Detect which cell encompasses the target text, then output its (X, Y) center coordinate. 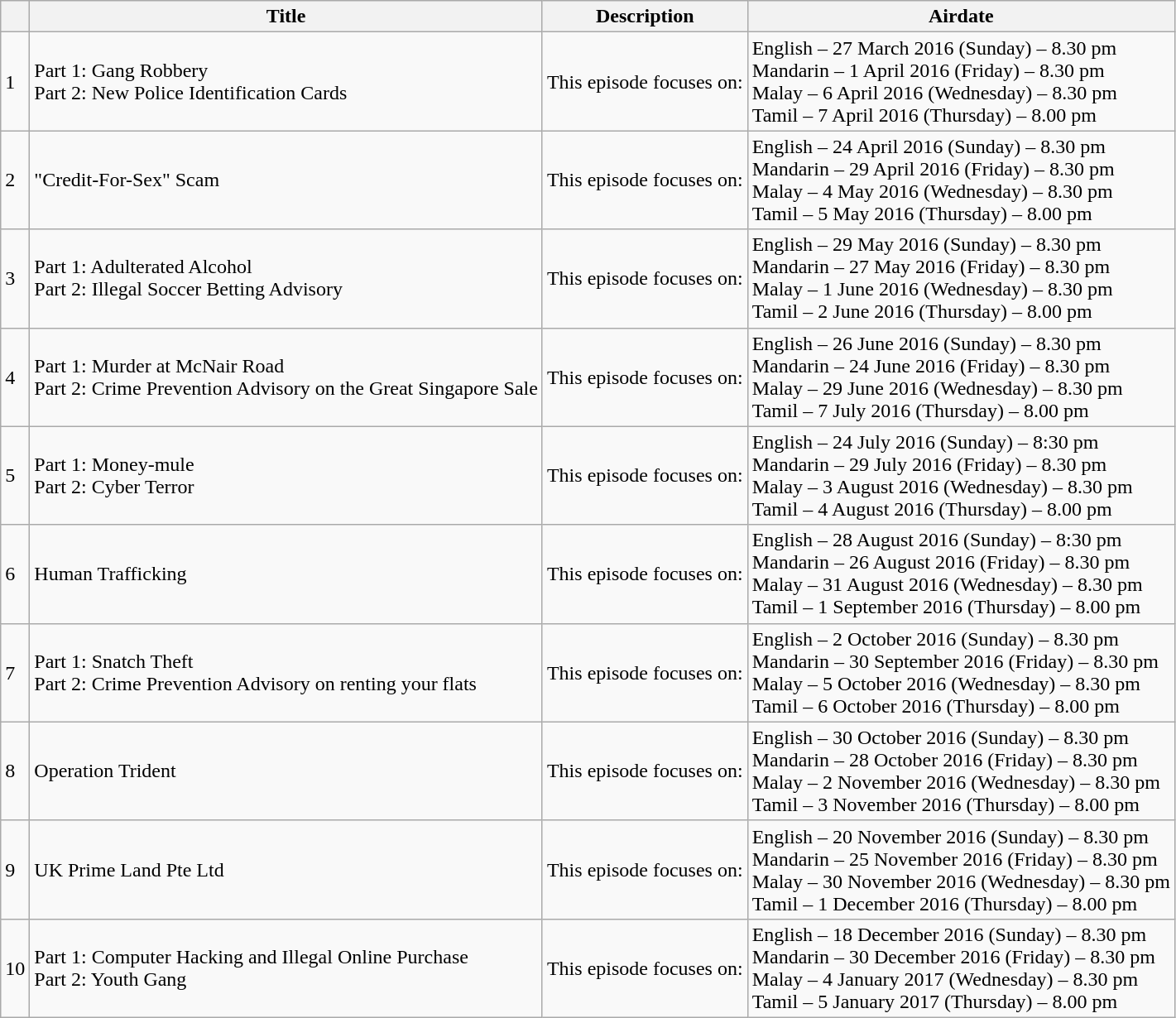
Part 1: Murder at McNair RoadPart 2: Crime Prevention Advisory on the Great Singapore Sale (286, 377)
7 (15, 672)
Part 1: Money-mulePart 2: Cyber Terror (286, 475)
8 (15, 771)
Part 1: Gang RobberyPart 2: New Police Identification Cards (286, 81)
4 (15, 377)
3 (15, 278)
Title (286, 17)
Airdate (961, 17)
5 (15, 475)
6 (15, 574)
1 (15, 81)
Part 1: Adulterated AlcoholPart 2: Illegal Soccer Betting Advisory (286, 278)
Human Trafficking (286, 574)
2 (15, 180)
Part 1: Snatch TheftPart 2: Crime Prevention Advisory on renting your flats (286, 672)
Description (645, 17)
UK Prime Land Pte Ltd (286, 869)
Operation Trident (286, 771)
10 (15, 968)
"Credit-For-Sex" Scam (286, 180)
Part 1: Computer Hacking and Illegal Online PurchasePart 2: Youth Gang (286, 968)
9 (15, 869)
